Pinpoint the cell where the given text exists, returning its (X, Y) midpoint coordinate. 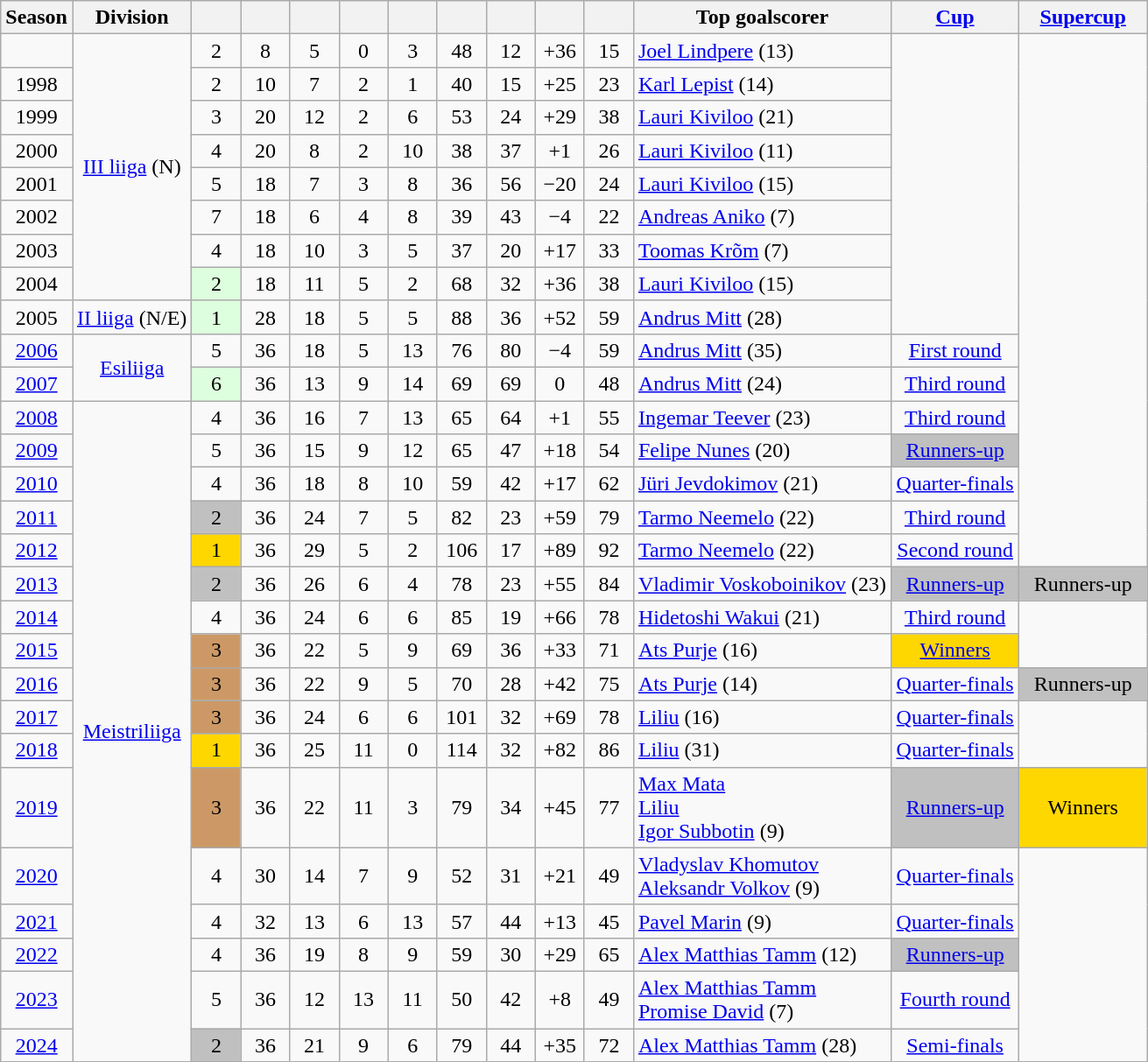
+82 (560, 750)
86 (609, 750)
+66 (560, 617)
Alex Matthias Tamm (28) (762, 1044)
21 (314, 1044)
+59 (560, 517)
Vladimir Voskoboinikov (23) (762, 584)
Max Mata Liliu Igor Subbotin (9) (762, 807)
2019 (37, 807)
+45 (560, 807)
88 (461, 317)
Andrus Mitt (35) (762, 350)
2017 (37, 717)
2018 (37, 750)
2006 (37, 350)
68 (461, 284)
53 (461, 117)
16 (314, 418)
2012 (37, 551)
Jüri Jevdokimov (21) (762, 484)
II liiga (N/E) (131, 317)
+25 (560, 84)
33 (609, 250)
Liliu (31) (762, 750)
57 (461, 921)
64 (511, 418)
77 (609, 807)
Supercup (1083, 18)
72 (609, 1044)
Top goalscorer (762, 18)
2024 (37, 1044)
2004 (37, 284)
First round (955, 350)
+33 (560, 651)
76 (461, 350)
Ats Purje (16) (762, 651)
Pavel Marin (9) (762, 921)
Lauri Kiviloo (21) (762, 117)
101 (461, 717)
2022 (37, 954)
Meistriliiga (131, 732)
56 (511, 184)
2016 (37, 684)
39 (461, 217)
17 (511, 551)
2007 (37, 383)
2008 (37, 418)
40 (461, 84)
+13 (560, 921)
Liliu (16) (762, 717)
2003 (37, 250)
2021 (37, 921)
Vladyslav Khomutov Aleksandr Volkov (9) (762, 876)
III liiga (N) (131, 167)
2009 (37, 451)
2005 (37, 317)
25 (314, 750)
+55 (560, 584)
Alex Matthias Tamm Promise David (7) (762, 1000)
2013 (37, 584)
Andrus Mitt (24) (762, 383)
Toomas Krõm (7) (762, 250)
Lauri Kiviloo (11) (762, 151)
71 (609, 651)
+35 (560, 1044)
75 (609, 684)
2020 (37, 876)
54 (609, 451)
2014 (37, 617)
1998 (37, 84)
Season (37, 18)
+8 (560, 1000)
2010 (37, 484)
Ats Purje (14) (762, 684)
Andrus Mitt (28) (762, 317)
Esiliiga (131, 367)
50 (461, 1000)
45 (609, 921)
34 (511, 807)
Division (131, 18)
84 (609, 584)
29 (314, 551)
114 (461, 750)
92 (609, 551)
Alex Matthias Tamm (12) (762, 954)
Cup (955, 18)
+89 (560, 551)
Ingemar Teever (23) (762, 418)
2001 (37, 184)
2000 (37, 151)
Karl Lepist (14) (762, 84)
1999 (37, 117)
2023 (37, 1000)
85 (461, 617)
80 (511, 350)
2015 (37, 651)
31 (511, 876)
47 (511, 451)
70 (461, 684)
55 (609, 418)
+42 (560, 684)
2011 (37, 517)
52 (461, 876)
Second round (955, 551)
62 (609, 484)
Felipe Nunes (20) (762, 451)
106 (461, 551)
Andreas Aniko (7) (762, 217)
+52 (560, 317)
+69 (560, 717)
82 (461, 517)
+18 (560, 451)
−20 (560, 184)
Hidetoshi Wakui (21) (762, 617)
Joel Lindpere (13) (762, 51)
Semi-finals (955, 1044)
+21 (560, 876)
Fourth round (955, 1000)
2002 (37, 217)
43 (511, 217)
